Identify which cell holds the provided text, then report its [x, y] central coordinate. 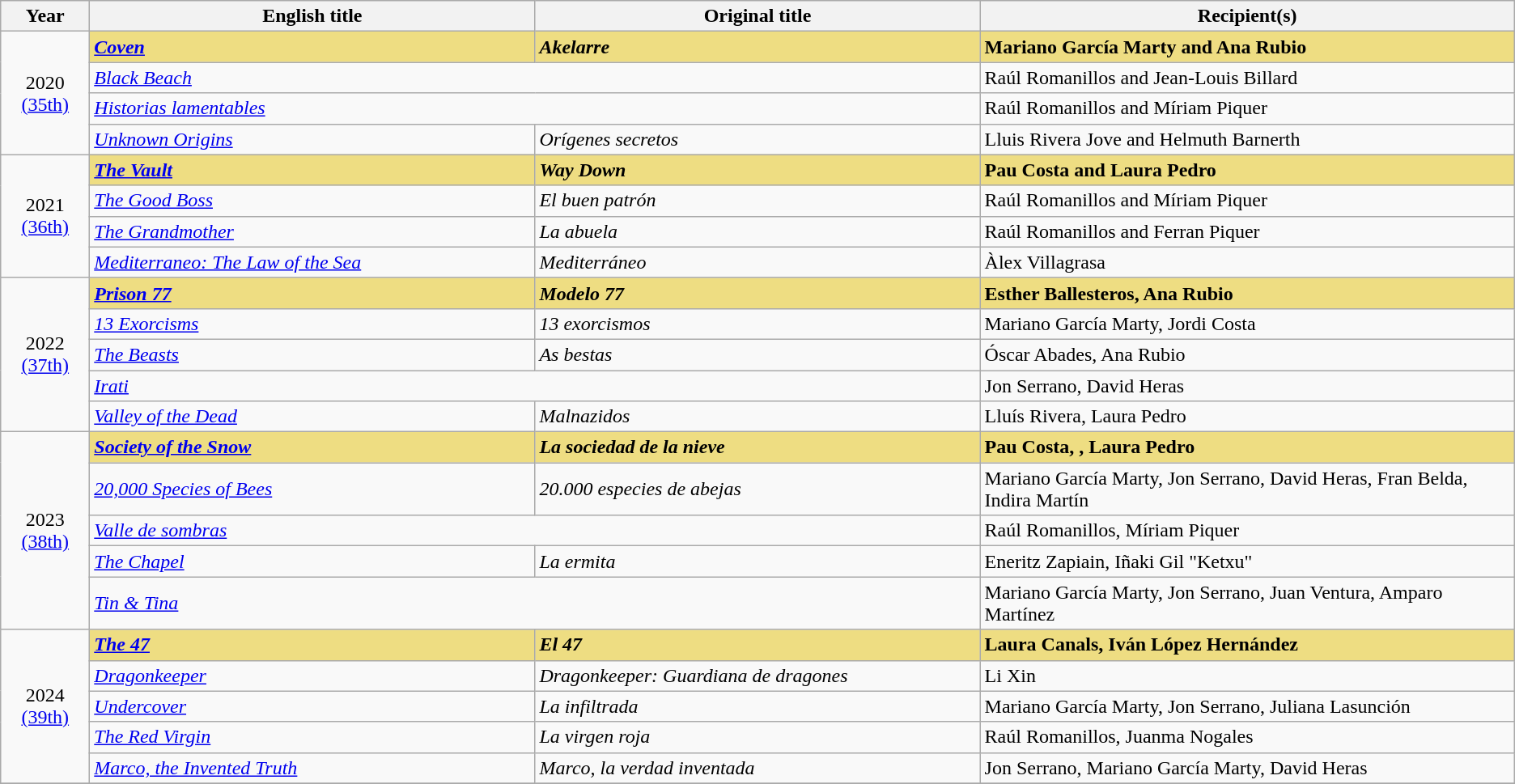
La sociedad de la nieve [757, 447]
Lluis Rivera Jove and Helmuth Barnerth [1247, 139]
La virgen roja [757, 737]
Mediterráneo [757, 262]
Society of the Snow [312, 447]
Year [45, 16]
Mariano García Marty, Jon Serrano, Juan Ventura, Amparo Martínez [1247, 604]
Pau Costa, , Laura Pedro [1247, 447]
La abuela [757, 231]
Lluís Rivera, Laura Pedro [1247, 417]
The Red Virgin [312, 737]
Coven [312, 47]
20.000 especies de abejas [757, 489]
Óscar Abades, Ana Rubio [1247, 354]
2023(38th) [45, 531]
20,000 Species of Bees [312, 489]
Raúl Romanillos and Jean-Louis Billard [1247, 78]
The Grandmother [312, 231]
Eneritz Zapiain, Iñaki Gil "Ketxu" [1247, 562]
Marco, la verdad inventada [757, 768]
Li Xin [1247, 676]
Àlex Villagrasa [1247, 262]
Recipient(s) [1247, 16]
English title [312, 16]
Akelarre [757, 47]
Modelo 77 [757, 293]
Undercover [312, 706]
Mediterraneo: The Law of the Sea [312, 262]
Raúl Romanillos, Juanma Nogales [1247, 737]
Mariano García Marty and Ana Rubio [1247, 47]
13 Exorcisms [312, 324]
Raúl Romanillos, Míriam Piquer [1247, 531]
La ermita [757, 562]
2022(37th) [45, 354]
Jon Serrano, Mariano García Marty, David Heras [1247, 768]
The Chapel [312, 562]
Raúl Romanillos and Ferran Piquer [1247, 231]
Laura Canals, Iván López Hernández [1247, 645]
Unknown Origins [312, 139]
Mariano García Marty, Jordi Costa [1247, 324]
El buen patrón [757, 201]
El 47 [757, 645]
The Beasts [312, 354]
The Good Boss [312, 201]
Mariano García Marty, Jon Serrano, Juliana Lasunción [1247, 706]
As bestas [757, 354]
Mariano García Marty, Jon Serrano, David Heras, Fran Belda, Indira Martín [1247, 489]
Esther Ballesteros, Ana Rubio [1247, 293]
2021(36th) [45, 216]
Valley of the Dead [312, 417]
Pau Costa and Laura Pedro [1247, 170]
Jon Serrano, David Heras [1247, 386]
13 exorcismos [757, 324]
Orígenes secretos [757, 139]
Historias lamentables [535, 108]
Valle de sombras [535, 531]
Malnazidos [757, 417]
Tin & Tina [535, 604]
The Vault [312, 170]
2020(35th) [45, 93]
Irati [535, 386]
Marco, the Invented Truth [312, 768]
La infiltrada [757, 706]
2024(39th) [45, 706]
Black Beach [535, 78]
The 47 [312, 645]
Prison 77 [312, 293]
Way Down [757, 170]
Dragonkeeper: Guardiana de dragones [757, 676]
Dragonkeeper [312, 676]
Original title [757, 16]
